Return [X, Y] of the center of cell containing provided text 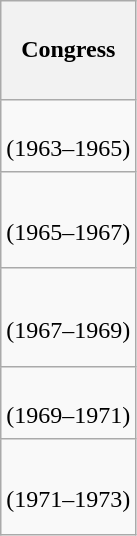
(1965–1967) [68, 219]
(1967–1969) [68, 317]
Congress [68, 50]
(1971–1973) [68, 486]
(1963–1965) [68, 135]
(1969–1971) [68, 402]
